Return (x, y) of the center of cell containing provided text 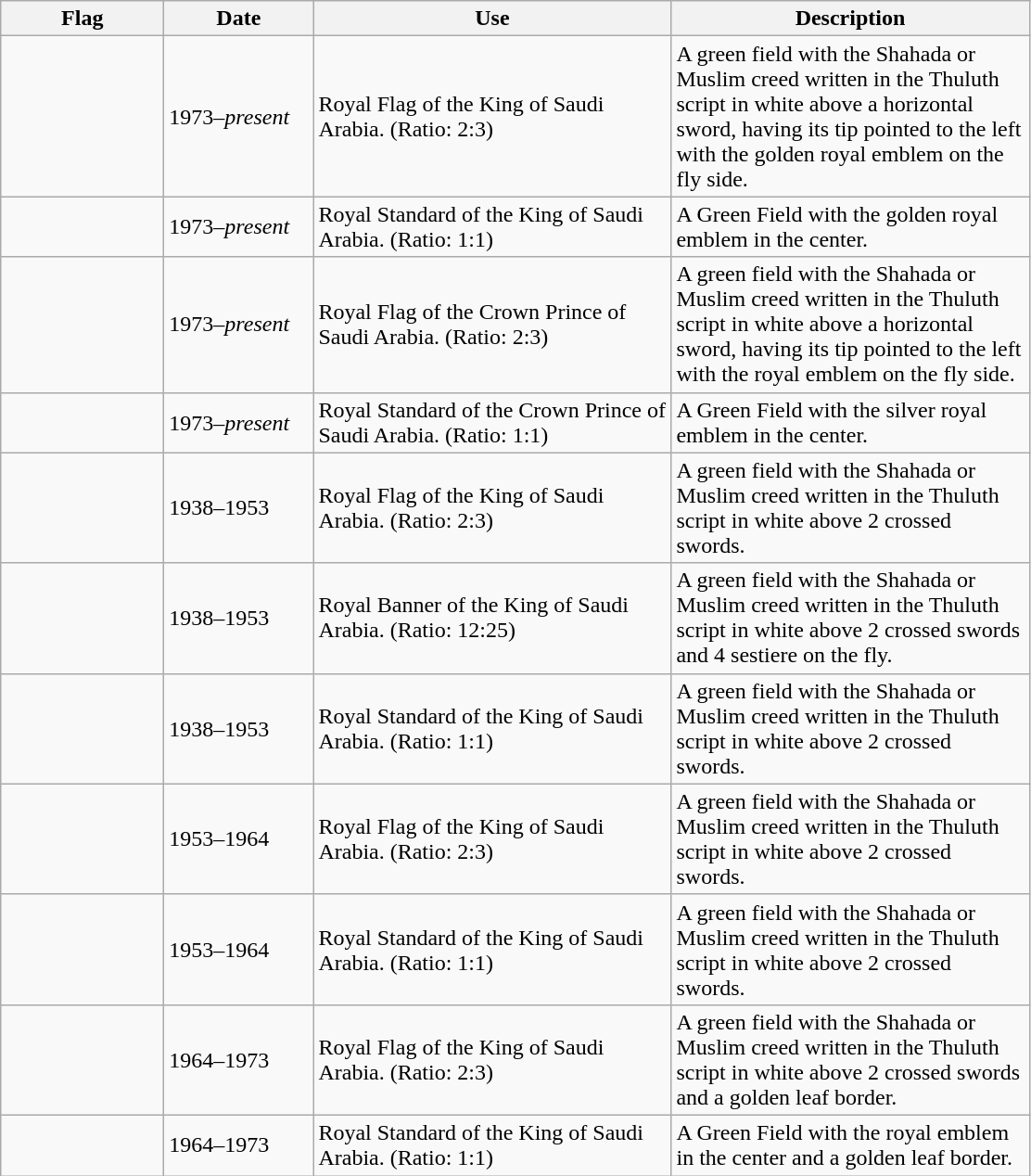
Royal Banner of the King of Saudi Arabia. (Ratio: 12:25) (492, 618)
Flag (83, 19)
A green field with the Shahada or Muslim creed written in the Thuluth script in white above 2 crossed swords and a golden leaf border. (850, 1059)
Description (850, 19)
A Green Field with the silver royal emblem in the center. (850, 423)
A green field with the Shahada or Muslim creed written in the Thuluth script in white above 2 crossed swords and 4 sestiere on the fly. (850, 618)
A Green Field with the golden royal emblem in the center. (850, 226)
Use (492, 19)
Date (239, 19)
Royal Flag of the Crown Prince of Saudi Arabia. (Ratio: 2:3) (492, 325)
A Green Field with the royal emblem in the center and a golden leaf border. (850, 1144)
Royal Standard of the Crown Prince of Saudi Arabia. (Ratio: 1:1) (492, 423)
